Pinpoint the cell where the given text exists, returning its [X, Y] midpoint coordinate. 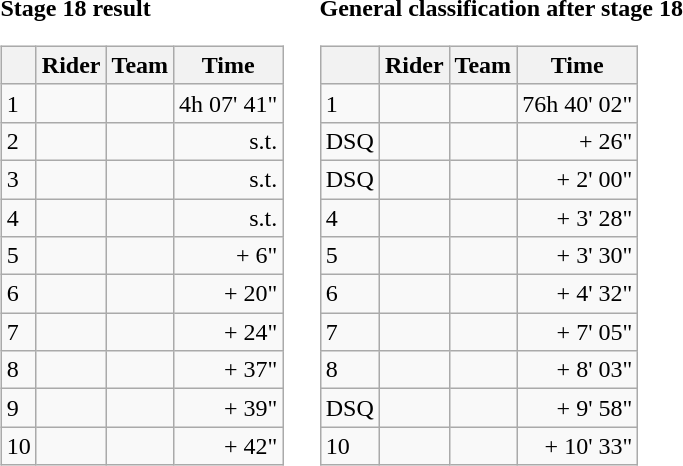
9 [18, 408]
+ 37" [228, 370]
+ 26" [578, 141]
4h 07' 41" [228, 103]
+ 3' 30" [578, 256]
+ 2' 00" [578, 179]
76h 40' 02" [578, 103]
+ 4' 32" [578, 294]
+ 6" [228, 256]
+ 10' 33" [578, 446]
+ 7' 05" [578, 332]
2 [18, 141]
+ 42" [228, 446]
+ 9' 58" [578, 408]
+ 39" [228, 408]
+ 3' 28" [578, 217]
+ 8' 03" [578, 370]
+ 24" [228, 332]
+ 20" [228, 294]
3 [18, 179]
